Provide the [X, Y] coordinate of the cell's center where the given text is located.  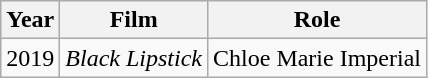
2019 [30, 58]
Year [30, 20]
Film [134, 20]
Black Lipstick [134, 58]
Role [318, 20]
Chloe Marie Imperial [318, 58]
